Return the (X, Y) coordinate for the center point of the cell that contains the specified text.  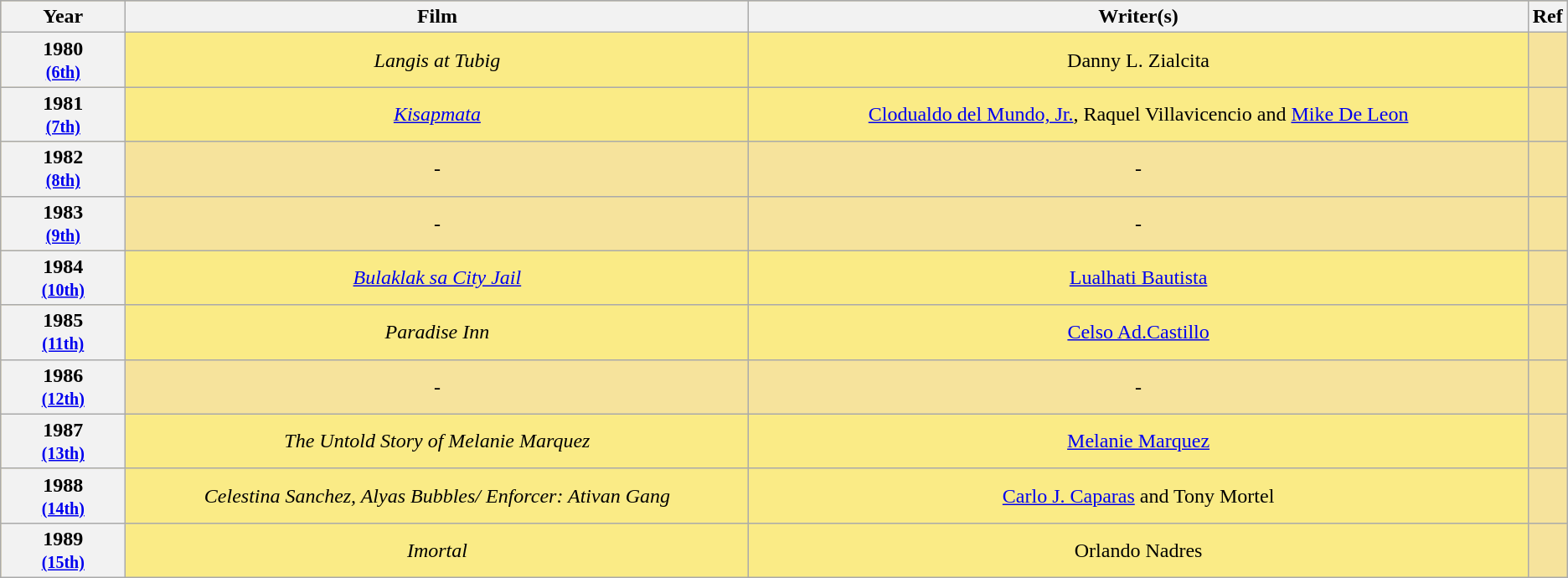
1988 (14th) (64, 496)
Melanie Marquez (1138, 441)
Lualhati Bautista (1138, 278)
1987 (13th) (64, 441)
1983 (9th) (64, 223)
Kisapmata (437, 114)
1980 (6th) (64, 60)
Langis at Tubig (437, 60)
1985 (11th) (64, 332)
1984 (10th) (64, 278)
1982 (8th) (64, 169)
The Untold Story of Melanie Marquez (437, 441)
Year (64, 17)
Carlo J. Caparas and Tony Mortel (1138, 496)
Celso Ad.Castillo (1138, 332)
Paradise Inn (437, 332)
Imortal (437, 550)
Clodualdo del Mundo, Jr., Raquel Villavicencio and Mike De Leon (1138, 114)
Celestina Sanchez, Alyas Bubbles/ Enforcer: Ativan Gang (437, 496)
Writer(s) (1138, 17)
1989 (15th) (64, 550)
Danny L. Zialcita (1138, 60)
Ref (1548, 17)
Film (437, 17)
Orlando Nadres (1138, 550)
Bulaklak sa City Jail (437, 278)
1981 (7th) (64, 114)
1986 (12th) (64, 387)
